Identify which cell holds the provided text, then report its (x, y) central coordinate. 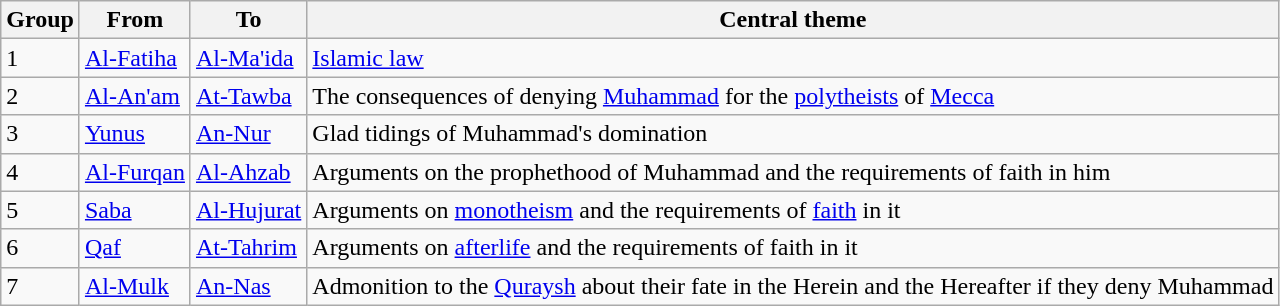
Admonition to the Quraysh about their fate in the Herein and the Hereafter if they deny Muhammad (793, 286)
Islamic law (793, 58)
From (134, 20)
Al-Furqan (134, 172)
Arguments on the prophethood of Muhammad and the requirements of faith in him (793, 172)
An-Nas (248, 286)
Al-Fatiha (134, 58)
Glad tidings of Muhammad's domination (793, 134)
2 (40, 96)
Arguments on monotheism and the requirements of faith in it (793, 210)
At-Tawba (248, 96)
Al-Ma'ida (248, 58)
Qaf (134, 248)
Al-Mulk (134, 286)
The consequences of denying Muhammad for the polytheists of Mecca (793, 96)
Central theme (793, 20)
3 (40, 134)
Al-Hujurat (248, 210)
Yunus (134, 134)
Al-Ahzab (248, 172)
At-Tahrim (248, 248)
6 (40, 248)
4 (40, 172)
To (248, 20)
An-Nur (248, 134)
Al-An'am (134, 96)
7 (40, 286)
5 (40, 210)
Saba (134, 210)
Arguments on afterlife and the requirements of faith in it (793, 248)
Group (40, 20)
1 (40, 58)
